Determine the [x, y] coordinate at the center of the cell enclosing the given text.  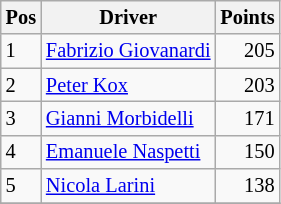
Emanuele Naspetti [128, 152]
Gianni Morbidelli [128, 118]
150 [247, 152]
4 [21, 152]
5 [21, 186]
Fabrizio Giovanardi [128, 51]
3 [21, 118]
Pos [21, 17]
Driver [128, 17]
1 [21, 51]
138 [247, 186]
Points [247, 17]
Nicola Larini [128, 186]
171 [247, 118]
203 [247, 85]
Peter Kox [128, 85]
205 [247, 51]
2 [21, 85]
